From the cell containing the given text, extract its center point as (X, Y) coordinate. 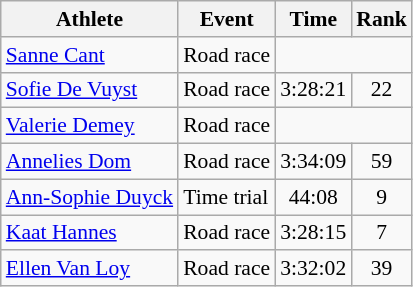
Sofie De Vuyst (90, 90)
3:34:09 (313, 162)
Time trial (226, 197)
Rank (382, 19)
3:32:02 (313, 269)
3:28:21 (313, 90)
39 (382, 269)
22 (382, 90)
Kaat Hannes (90, 233)
Event (226, 19)
Annelies Dom (90, 162)
59 (382, 162)
Ellen Van Loy (90, 269)
Athlete (90, 19)
Sanne Cant (90, 55)
Valerie Demey (90, 126)
44:08 (313, 197)
7 (382, 233)
9 (382, 197)
Ann-Sophie Duyck (90, 197)
Time (313, 19)
3:28:15 (313, 233)
